Provide the (x, y) coordinate of the cell's center where the given text is located.  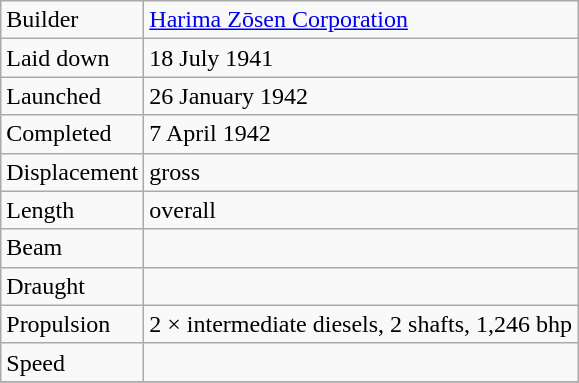
Displacement (72, 172)
Builder (72, 20)
Draught (72, 286)
Length (72, 210)
Launched (72, 96)
2 × intermediate diesels, 2 shafts, 1,246 bhp (361, 324)
Completed (72, 134)
7 April 1942 (361, 134)
Propulsion (72, 324)
overall (361, 210)
Speed (72, 362)
Beam (72, 248)
18 July 1941 (361, 58)
gross (361, 172)
Laid down (72, 58)
Harima Zōsen Corporation (361, 20)
26 January 1942 (361, 96)
